Return the [X, Y] coordinate for the center point of the cell that contains the specified text.  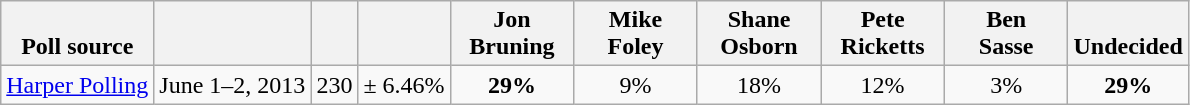
12% [883, 85]
± 6.46% [404, 85]
230 [334, 85]
MikeFoley [636, 34]
PeteRicketts [883, 34]
3% [1006, 85]
Poll source [78, 34]
June 1–2, 2013 [232, 85]
BenSasse [1006, 34]
18% [759, 85]
ShaneOsborn [759, 34]
Undecided [1128, 34]
JonBruning [512, 34]
Harper Polling [78, 85]
9% [636, 85]
